Determine the (x, y) coordinate at the center of the cell enclosing the given text.  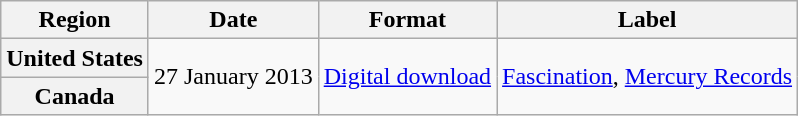
27 January 2013 (233, 77)
Region (75, 20)
United States (75, 58)
Digital download (407, 77)
Date (233, 20)
Fascination, Mercury Records (648, 77)
Label (648, 20)
Format (407, 20)
Canada (75, 96)
